Find where the given text appears and provide that cell's center as (x, y) coordinate. 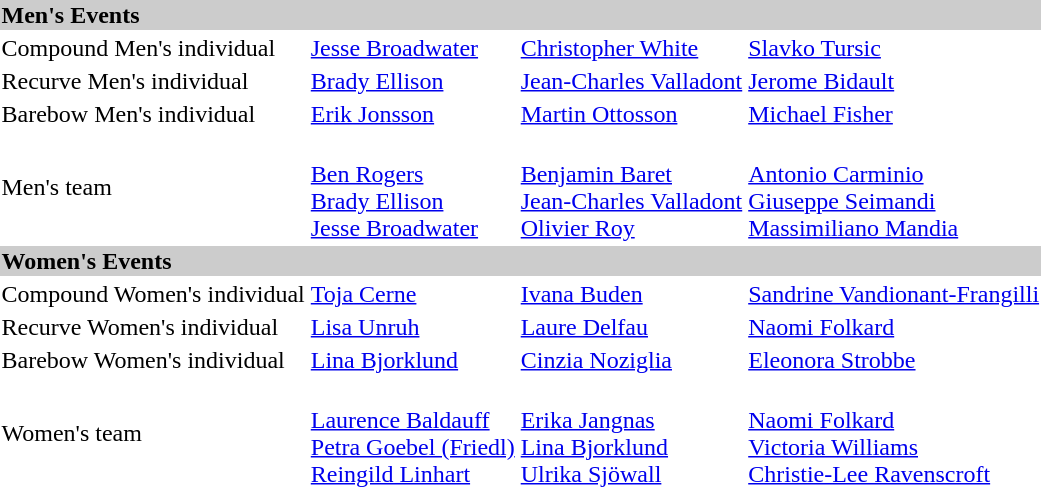
Jesse Broadwater (412, 48)
Brady Ellison (412, 81)
Ben RogersBrady EllisonJesse Broadwater (412, 188)
Naomi Folkard (894, 327)
Men's Events (520, 15)
Sandrine Vandionant-Frangilli (894, 294)
Compound Women's individual (153, 294)
Toja Cerne (412, 294)
Benjamin BaretJean-Charles ValladontOlivier Roy (632, 188)
Recurve Women's individual (153, 327)
Women's Events (520, 261)
Men's team (153, 188)
Eleonora Strobbe (894, 360)
Lina Bjorklund (412, 360)
Laure Delfau (632, 327)
Jerome Bidault (894, 81)
Barebow Men's individual (153, 114)
Slavko Tursic (894, 48)
Martin Ottosson (632, 114)
Michael Fisher (894, 114)
Jean-Charles Valladont (632, 81)
Antonio CarminioGiuseppe SeimandiMassimiliano Mandia (894, 188)
Lisa Unruh (412, 327)
Ivana Buden (632, 294)
Barebow Women's individual (153, 360)
Compound Men's individual (153, 48)
Erik Jonsson (412, 114)
Christopher White (632, 48)
Recurve Men's individual (153, 81)
Cinzia Noziglia (632, 360)
